Determine the (X, Y) coordinate at the center of the cell enclosing the given text.  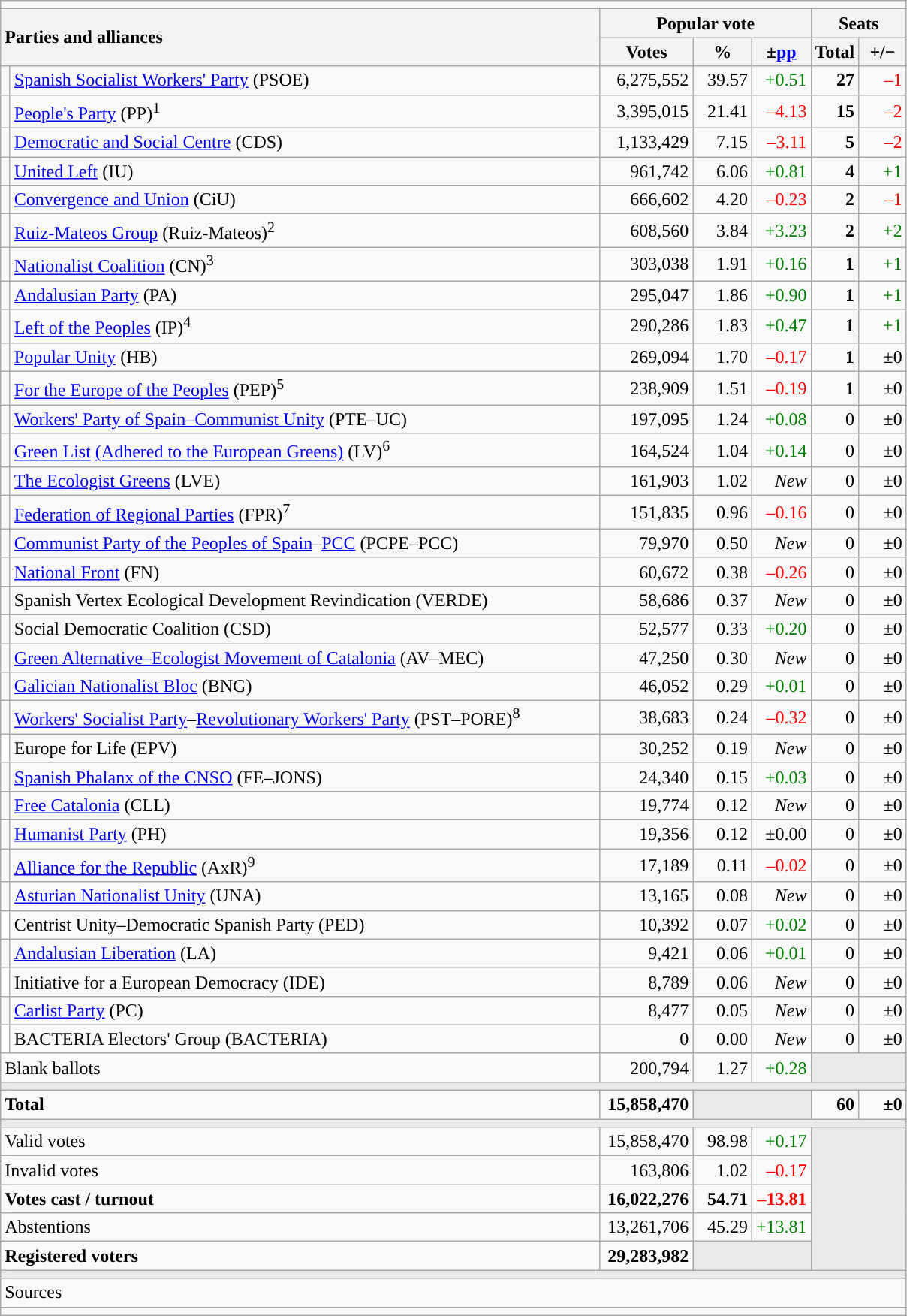
+0.16 (781, 264)
Democratic and Social Centre (CDS) (305, 143)
0.38 (722, 572)
13,165 (646, 896)
Green List (Adhered to the European Greens) (LV)6 (305, 451)
+0.51 (781, 80)
1.83 (722, 326)
164,524 (646, 451)
1.70 (722, 357)
Communist Party of the Peoples of Spain–PCC (PCPE–PCC) (305, 543)
Andalusian Liberation (LA) (305, 953)
–0.16 (781, 512)
6,275,552 (646, 80)
0.05 (722, 1010)
The Ecologist Greens (LVE) (305, 481)
Galician Nationalist Bloc (BNG) (305, 687)
21.41 (722, 111)
295,047 (646, 295)
Carlist Party (PC) (305, 1010)
Centrist Unity–Democratic Spanish Party (PED) (305, 925)
±pp (781, 52)
Abstentions (300, 1227)
16,022,276 (646, 1199)
98.98 (722, 1142)
+0.20 (781, 629)
Spanish Phalanx of the CNSO (FE–JONS) (305, 777)
+0.90 (781, 295)
0.30 (722, 658)
30,252 (646, 748)
1.04 (722, 451)
151,835 (646, 512)
0.96 (722, 512)
Ruiz-Mateos Group (Ruiz-Mateos)2 (305, 231)
±0.00 (781, 834)
3.84 (722, 231)
0.29 (722, 687)
–4.13 (781, 111)
17,189 (646, 865)
Initiative for a European Democracy (IDE) (305, 982)
National Front (FN) (305, 572)
Free Catalonia (CLL) (305, 805)
1.27 (722, 1067)
Green Alternative–Ecologist Movement of Catalonia (AV–MEC) (305, 658)
Votes (646, 52)
19,774 (646, 805)
% (722, 52)
1.24 (722, 419)
46,052 (646, 687)
Workers' Socialist Party–Revolutionary Workers' Party (PST–PORE)8 (305, 718)
1.86 (722, 295)
Andalusian Party (PA) (305, 295)
–0.23 (781, 200)
161,903 (646, 481)
0.19 (722, 748)
0.15 (722, 777)
Nationalist Coalition (CN)3 (305, 264)
47,250 (646, 658)
–3.11 (781, 143)
Alliance for the Republic (AxR)9 (305, 865)
1,133,429 (646, 143)
52,577 (646, 629)
+0.14 (781, 451)
+/− (883, 52)
+0.08 (781, 419)
Convergence and Union (CiU) (305, 200)
24,340 (646, 777)
+0.02 (781, 925)
Popular vote (706, 23)
45.29 (722, 1227)
0.24 (722, 718)
27 (835, 80)
Parties and alliances (300, 38)
10,392 (646, 925)
+3.23 (781, 231)
–0.32 (781, 718)
–0.02 (781, 865)
38,683 (646, 718)
For the Europe of the Peoples (PEP)5 (305, 389)
15 (835, 111)
197,095 (646, 419)
Seats (859, 23)
4.20 (722, 200)
3,395,015 (646, 111)
0.33 (722, 629)
Votes cast / turnout (300, 1199)
4 (835, 171)
0.11 (722, 865)
13,261,706 (646, 1227)
Popular Unity (HB) (305, 357)
6.06 (722, 171)
303,038 (646, 264)
+13.81 (781, 1227)
608,560 (646, 231)
Valid votes (300, 1142)
–13.81 (781, 1199)
Europe for Life (EPV) (305, 748)
Spanish Socialist Workers' Party (PSOE) (305, 80)
Invalid votes (300, 1170)
+0.17 (781, 1142)
29,283,982 (646, 1256)
+0.28 (781, 1067)
666,602 (646, 200)
Registered voters (300, 1256)
238,909 (646, 389)
Sources (453, 1293)
0.08 (722, 896)
961,742 (646, 171)
60 (835, 1105)
+0.47 (781, 326)
Asturian Nationalist Unity (UNA) (305, 896)
United Left (IU) (305, 171)
Federation of Regional Parties (FPR)7 (305, 512)
54.71 (722, 1199)
8,477 (646, 1010)
+0.81 (781, 171)
1.51 (722, 389)
0.07 (722, 925)
58,686 (646, 600)
0.50 (722, 543)
290,286 (646, 326)
Workers' Party of Spain–Communist Unity (PTE–UC) (305, 419)
7.15 (722, 143)
60,672 (646, 572)
5 (835, 143)
269,094 (646, 357)
BACTERIA Electors' Group (BACTERIA) (305, 1039)
79,970 (646, 543)
Blank ballots (300, 1067)
+0.03 (781, 777)
Spanish Vertex Ecological Development Revindication (VERDE) (305, 600)
–0.26 (781, 572)
0.37 (722, 600)
39.57 (722, 80)
9,421 (646, 953)
19,356 (646, 834)
+2 (883, 231)
1.91 (722, 264)
People's Party (PP)1 (305, 111)
200,794 (646, 1067)
8,789 (646, 982)
Left of the Peoples (IP)4 (305, 326)
163,806 (646, 1170)
Humanist Party (PH) (305, 834)
0.00 (722, 1039)
Social Democratic Coalition (CSD) (305, 629)
–0.19 (781, 389)
